Locate the cell with the specified text and output its (X, Y) center coordinate. 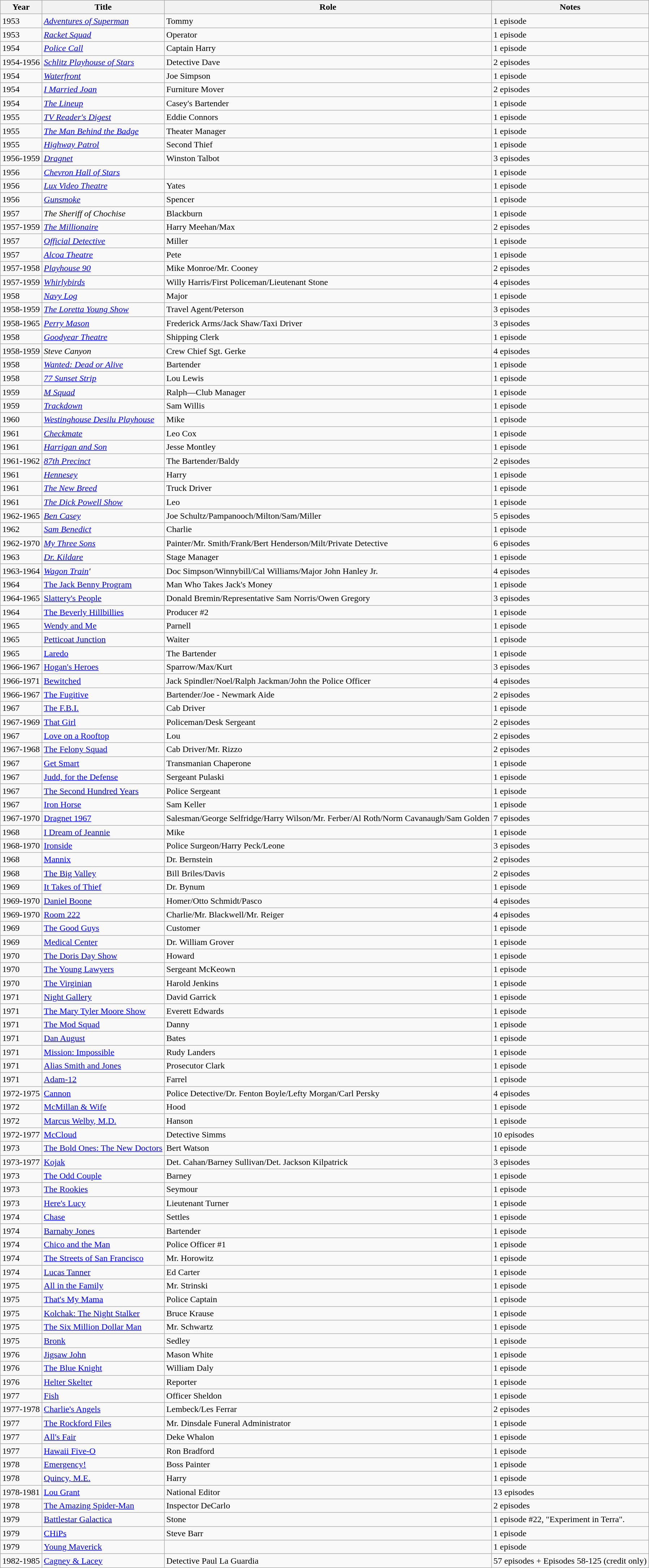
Captain Harry (328, 48)
Whirlybirds (103, 282)
Quincy, M.E. (103, 1478)
Donald Bremin/Representative Sam Norris/Owen Gregory (328, 598)
Highway Patrol (103, 144)
The Bold Ones: The New Doctors (103, 1148)
Hawaii Five-O (103, 1451)
That's My Mama (103, 1300)
Charlie's Angels (103, 1409)
The Blue Knight (103, 1368)
Theater Manager (328, 131)
The Second Hundred Years (103, 791)
7 episodes (570, 818)
Lou (328, 736)
Lucas Tanner (103, 1272)
Playhouse 90 (103, 268)
Police Surgeon/Harry Peck/Leone (328, 846)
Second Thief (328, 144)
The Rockford Files (103, 1423)
The Bartender (328, 653)
Police Sergeant (328, 791)
Stone (328, 1520)
Chase (103, 1217)
Waterfront (103, 76)
The Good Guys (103, 928)
Night Gallery (103, 997)
Battlestar Galactica (103, 1520)
1967-1969 (21, 722)
The F.B.I. (103, 708)
Ralph—Club Manager (328, 392)
Cab Driver/Mr. Rizzo (328, 750)
The Sheriff of Chochise (103, 213)
Charlie (328, 530)
1977-1978 (21, 1409)
Sparrow/Max/Kurt (328, 667)
Boss Painter (328, 1464)
Parnell (328, 626)
Iron Horse (103, 804)
Homer/Otto Schmidt/Pasco (328, 901)
Hood (328, 1107)
Marcus Welby, M.D. (103, 1121)
Official Detective (103, 241)
Pete (328, 255)
Yates (328, 186)
Ron Bradford (328, 1451)
Get Smart (103, 763)
Chico and the Man (103, 1244)
Joe Schultz/Pampanooch/Milton/Sam/Miller (328, 516)
Gunsmoke (103, 200)
The Beverly Hillbillies (103, 612)
Officer Sheldon (328, 1396)
The Six Million Dollar Man (103, 1327)
Detective Dave (328, 62)
Bates (328, 1038)
Miller (328, 241)
Police Officer #1 (328, 1244)
Cab Driver (328, 708)
That Girl (103, 722)
The Amazing Spider-Man (103, 1506)
It Takes of Thief (103, 887)
Adventures of Superman (103, 21)
Travel Agent/Peterson (328, 310)
The Mod Squad (103, 1024)
Reporter (328, 1382)
Barney (328, 1176)
TV Reader's Digest (103, 117)
1963 (21, 557)
I Dream of Jeannie (103, 832)
Mason White (328, 1355)
Year (21, 7)
Wagon Train' (103, 571)
Dr. Bynum (328, 887)
Charlie/Mr. Blackwell/Mr. Reiger (328, 915)
77 Sunset Strip (103, 378)
Sam Willis (328, 406)
The Dick Powell Show (103, 502)
Danny (328, 1024)
Role (328, 7)
The Loretta Young Show (103, 310)
Mannix (103, 860)
I Married Joan (103, 90)
Navy Log (103, 296)
The Mary Tyler Moore Show (103, 1011)
1964-1965 (21, 598)
Goodyear Theatre (103, 337)
Harry Meehan/Max (328, 227)
Eddie Connors (328, 117)
Room 222 (103, 915)
Spencer (328, 200)
The Odd Couple (103, 1176)
1967-1970 (21, 818)
Lieutenant Turner (328, 1203)
1982-1985 (21, 1561)
Jigsaw John (103, 1355)
Kolchak: The Night Stalker (103, 1313)
Sam Benedict (103, 530)
Doc Simpson/Winnybill/Cal Williams/Major John Hanley Jr. (328, 571)
Sedley (328, 1341)
13 episodes (570, 1492)
Prosecutor Clark (328, 1066)
Lou Grant (103, 1492)
Truck Driver (328, 488)
Shipping Clerk (328, 337)
Ed Carter (328, 1272)
Bartender/Joe - Newmark Aide (328, 695)
Mission: Impossible (103, 1052)
All's Fair (103, 1437)
Seymour (328, 1189)
Mr. Dinsdale Funeral Administrator (328, 1423)
Schlitz Playhouse of Stars (103, 62)
Lux Video Theatre (103, 186)
1972-1975 (21, 1093)
David Garrick (328, 997)
1962-1965 (21, 516)
Mr. Strinski (328, 1286)
National Editor (328, 1492)
Leo Cox (328, 433)
Westinghouse Desilu Playhouse (103, 420)
Det. Cahan/Barney Sullivan/Det. Jackson Kilpatrick (328, 1162)
Checkmate (103, 433)
The Fugitive (103, 695)
1954-1956 (21, 62)
Steve Canyon (103, 351)
The Streets of San Francisco (103, 1258)
Judd, for the Defense (103, 777)
The Man Behind the Badge (103, 131)
The Young Lawyers (103, 969)
Dr. Kildare (103, 557)
William Daly (328, 1368)
The Doris Day Show (103, 956)
The Rookies (103, 1189)
Inspector DeCarlo (328, 1506)
My Three Sons (103, 543)
Police Captain (328, 1300)
The Virginian (103, 983)
1957-1958 (21, 268)
87th Precinct (103, 461)
Rudy Landers (328, 1052)
Jesse Montley (328, 447)
The Millionaire (103, 227)
Steve Barr (328, 1533)
Howard (328, 956)
Salesman/George Selfridge/Harry Wilson/Mr. Ferber/Al Roth/Norm Cavanaugh/Sam Golden (328, 818)
Operator (328, 35)
Hogan's Heroes (103, 667)
Lou Lewis (328, 378)
Lembeck/Les Ferrar (328, 1409)
Alcoa Theatre (103, 255)
1966-1971 (21, 681)
All in the Family (103, 1286)
Barnaby Jones (103, 1231)
Dragnet (103, 158)
Cagney & Lacey (103, 1561)
Deke Whalon (328, 1437)
5 episodes (570, 516)
Mike Monroe/Mr. Cooney (328, 268)
Sergeant McKeown (328, 969)
Mr. Schwartz (328, 1327)
M Squad (103, 392)
Here's Lucy (103, 1203)
The Felony Squad (103, 750)
The Jack Benny Program (103, 584)
Emergency! (103, 1464)
Detective Paul La Guardia (328, 1561)
Daniel Boone (103, 901)
Winston Talbot (328, 158)
1978-1981 (21, 1492)
Joe Simpson (328, 76)
Leo (328, 502)
Ben Casey (103, 516)
Hennesey (103, 475)
Dan August (103, 1038)
CHiPs (103, 1533)
Notes (570, 7)
Chevron Hall of Stars (103, 172)
Love on a Rooftop (103, 736)
Perry Mason (103, 323)
Trackdown (103, 406)
The Bartender/Baldy (328, 461)
Bill Briles/Davis (328, 873)
Harrigan and Son (103, 447)
Waiter (328, 640)
Cannon (103, 1093)
Bruce Krause (328, 1313)
Police Call (103, 48)
Fish (103, 1396)
Man Who Takes Jack's Money (328, 584)
Alias Smith and Jones (103, 1066)
The New Breed (103, 488)
Bewitched (103, 681)
Medical Center (103, 942)
1956-1959 (21, 158)
Hanson (328, 1121)
Customer (328, 928)
Harold Jenkins (328, 983)
Transmanian Chaperone (328, 763)
Policeman/Desk Sergeant (328, 722)
The Lineup (103, 103)
Sam Keller (328, 804)
Everett Edwards (328, 1011)
Bronk (103, 1341)
1968-1970 (21, 846)
Settles (328, 1217)
Jack Spindler/Noel/Ralph Jackman/John the Police Officer (328, 681)
Police Detective/Dr. Fenton Boyle/Lefty Morgan/Carl Persky (328, 1093)
Slattery's People (103, 598)
Dr. Bernstein (328, 860)
McMillan & Wife (103, 1107)
Laredo (103, 653)
Wanted: Dead or Alive (103, 364)
The Big Valley (103, 873)
Dr. William Grover (328, 942)
Title (103, 7)
1961-1962 (21, 461)
1962-1970 (21, 543)
Blackburn (328, 213)
Major (328, 296)
Adam-12 (103, 1080)
Kojak (103, 1162)
Willy Harris/First Policeman/Lieutenant Stone (328, 282)
1973-1977 (21, 1162)
1967-1968 (21, 750)
Racket Squad (103, 35)
Helter Skelter (103, 1382)
Mr. Horowitz (328, 1258)
Frederick Arms/Jack Shaw/Taxi Driver (328, 323)
Wendy and Me (103, 626)
Young Maverick (103, 1547)
Casey's Bartender (328, 103)
1960 (21, 420)
Sergeant Pulaski (328, 777)
1 episode #22, "Experiment in Terra". (570, 1520)
1972-1977 (21, 1135)
Producer #2 (328, 612)
Ironside (103, 846)
6 episodes (570, 543)
McCloud (103, 1135)
Crew Chief Sgt. Gerke (328, 351)
1963-1964 (21, 571)
Tommy (328, 21)
10 episodes (570, 1135)
Petticoat Junction (103, 640)
57 episodes + Episodes 58-125 (credit only) (570, 1561)
1962 (21, 530)
1958-1965 (21, 323)
Painter/Mr. Smith/Frank/Bert Henderson/Milt/Private Detective (328, 543)
Farrel (328, 1080)
Bert Watson (328, 1148)
Dragnet 1967 (103, 818)
Detective Simms (328, 1135)
Furniture Mover (328, 90)
Stage Manager (328, 557)
